Pinpoint the cell where the given text exists, returning its [x, y] midpoint coordinate. 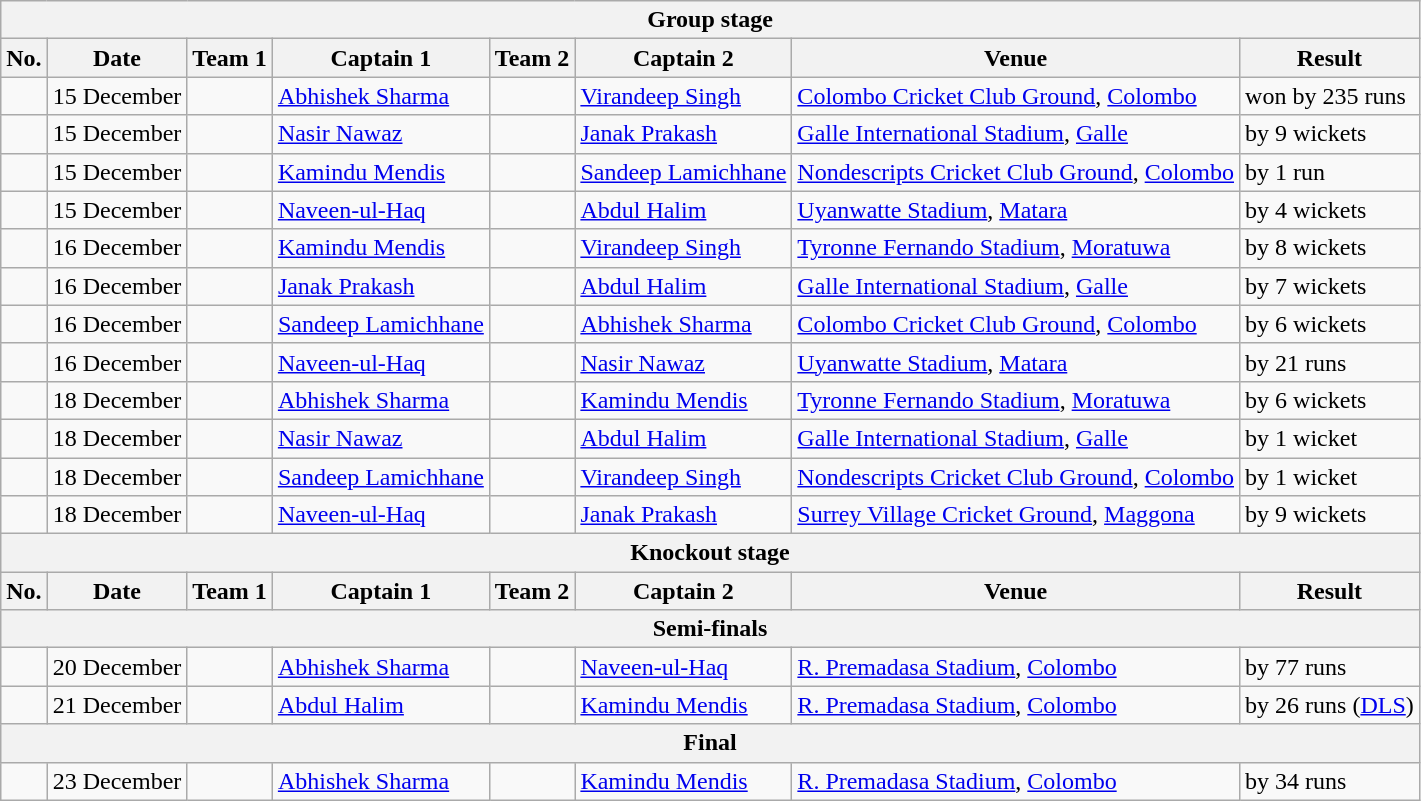
by 77 runs [1330, 667]
won by 235 runs [1330, 96]
by 1 run [1330, 172]
Final [710, 743]
20 December [117, 667]
by 4 wickets [1330, 210]
Knockout stage [710, 553]
by 21 runs [1330, 362]
21 December [117, 705]
Group stage [710, 20]
by 8 wickets [1330, 248]
23 December [117, 781]
Surrey Village Cricket Ground, Maggona [1016, 515]
by 34 runs [1330, 781]
Semi-finals [710, 629]
by 26 runs (DLS) [1330, 705]
by 7 wickets [1330, 286]
